Identify which cell holds the provided text, then report its [x, y] central coordinate. 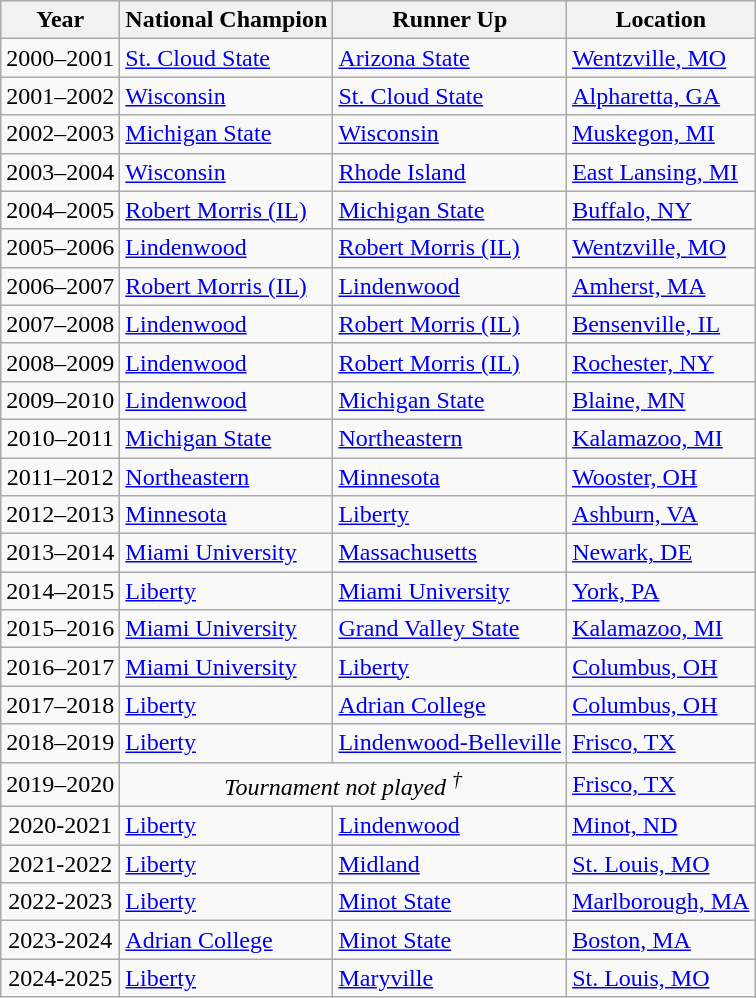
2006–2007 [60, 286]
2024-2025 [60, 978]
2005–2006 [60, 248]
Arizona State [450, 58]
Alpharetta, GA [661, 96]
Wooster, OH [661, 477]
2014–2015 [60, 591]
2008–2009 [60, 362]
2013–2014 [60, 553]
Midland [450, 864]
2015–2016 [60, 629]
2002–2003 [60, 134]
York, PA [661, 591]
2010–2011 [60, 438]
Lindenwood-Belleville [450, 743]
Amherst, MA [661, 286]
Grand Valley State [450, 629]
Rochester, NY [661, 362]
2007–2008 [60, 324]
2018–2019 [60, 743]
2000–2001 [60, 58]
Minot, ND [661, 826]
Marlborough, MA [661, 902]
Massachusetts [450, 553]
2023-2024 [60, 940]
2022-2023 [60, 902]
Muskegon, MI [661, 134]
2019–2020 [60, 784]
Runner Up [450, 20]
2009–2010 [60, 400]
2011–2012 [60, 477]
Rhode Island [450, 172]
2017–2018 [60, 705]
Buffalo, NY [661, 210]
Bensenville, IL [661, 324]
Tournament not played † [344, 784]
Maryville [450, 978]
Year [60, 20]
2021-2022 [60, 864]
2012–2013 [60, 515]
Newark, DE [661, 553]
Blaine, MN [661, 400]
2003–2004 [60, 172]
2001–2002 [60, 96]
East Lansing, MI [661, 172]
2020-2021 [60, 826]
National Champion [226, 20]
2004–2005 [60, 210]
Ashburn, VA [661, 515]
Boston, MA [661, 940]
2016–2017 [60, 667]
Location [661, 20]
